Return the [X, Y] coordinate for the center point of the cell that contains the specified text.  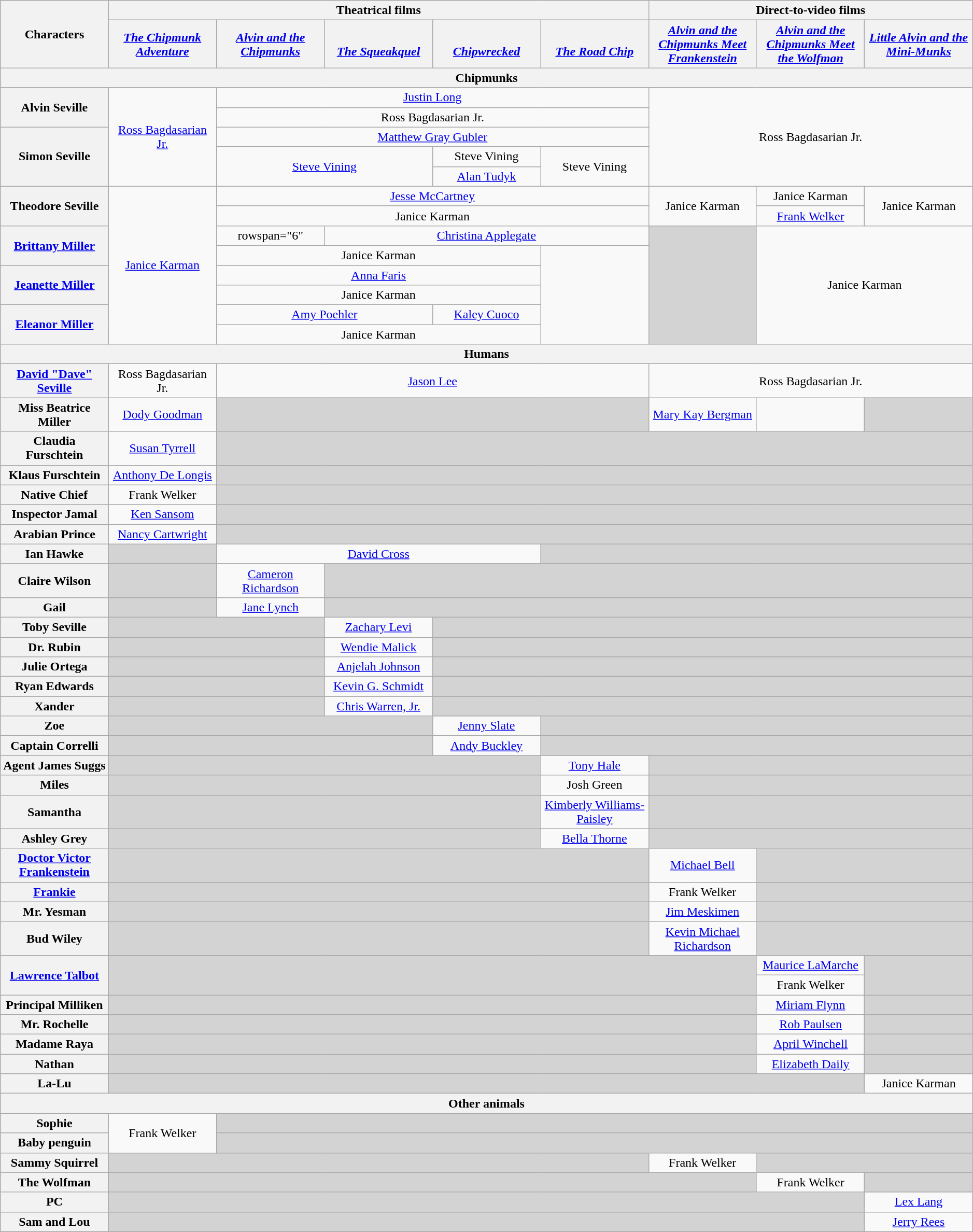
The Squeakquel [378, 44]
Jesse McCartney [433, 196]
Maurice LaMarche [810, 965]
Sam and Lou [54, 1222]
Inspector Jamal [54, 514]
Arabian Prince [54, 534]
Xander [54, 706]
Kaley Cuoco [486, 315]
Toby Seville [54, 627]
Elizabeth Daily [810, 1064]
Madame Raya [54, 1044]
Ashley Grey [54, 838]
Jeanette Miller [54, 285]
Mr. Yesman [54, 912]
Julie Ortega [54, 667]
Agent James Suggs [54, 765]
Principal Milliken [54, 1004]
rowspan="6" [271, 235]
Characters [54, 34]
Eleanor Miller [54, 325]
Chipwrecked [486, 44]
Andy Buckley [486, 746]
Kevin G. Schmidt [378, 687]
Ken Sansom [162, 514]
Jenny Slate [486, 726]
Alvin and the Chipmunks Meet Frankenstein [702, 44]
Justin Long [433, 97]
Chipmunks [487, 78]
Simon Seville [54, 157]
Theodore Seville [54, 206]
Lex Lang [919, 1202]
Jim Meskimen [702, 912]
Ryan Edwards [54, 687]
Jane Lynch [271, 607]
Claudia Furschtein [54, 448]
Christina Applegate [486, 235]
Frankie [54, 892]
April Winchell [810, 1044]
Zachary Levi [378, 627]
Captain Correlli [54, 746]
Little Alvin and the Mini-Munks [919, 44]
Theatrical films [378, 10]
Tony Hale [595, 765]
Jason Lee [433, 381]
David "Dave" Seville [54, 381]
Alvin and the Chipmunks Meet the Wolfman [810, 44]
Miss Beatrice Miller [54, 415]
Other animals [487, 1103]
Mary Kay Bergman [702, 415]
Alan Tudyk [486, 176]
Ian Hawke [54, 554]
The Wolfman [54, 1182]
Zoe [54, 726]
Amy Poehler [325, 315]
Dody Goodman [162, 415]
Anna Faris [378, 275]
La-Lu [54, 1084]
Miriam Flynn [810, 1004]
Jerry Rees [919, 1222]
Alvin and the Chipmunks [271, 44]
Kimberly Williams-Paisley [595, 812]
Humans [487, 354]
Alvin Seville [54, 107]
Direct-to-video films [811, 10]
Native Chief [54, 495]
Wendie Malick [378, 647]
Sammy Squirrel [54, 1163]
Susan Tyrrell [162, 448]
Mr. Rochelle [54, 1025]
Claire Wilson [54, 581]
Matthew Gray Gubler [433, 137]
Anjelah Johnson [378, 667]
The Road Chip [595, 44]
Miles [54, 785]
Nathan [54, 1064]
Rob Paulsen [810, 1025]
Josh Green [595, 785]
Brittany Miller [54, 245]
Dr. Rubin [54, 647]
Nancy Cartwright [162, 534]
Sophie [54, 1123]
Klaus Furschtein [54, 475]
Baby penguin [54, 1143]
Anthony De Longis [162, 475]
Bud Wiley [54, 939]
Cameron Richardson [271, 581]
Doctor Victor Frankenstein [54, 865]
Samantha [54, 812]
Kevin Michael Richardson [702, 939]
Bella Thorne [595, 838]
Chris Warren, Jr. [378, 706]
Gail [54, 607]
Lawrence Talbot [54, 975]
Michael Bell [702, 865]
David Cross [378, 554]
The Chipmunk Adventure [162, 44]
PC [54, 1202]
